Capture the cell that displays the provided text and extract its [x, y] central coordinate. 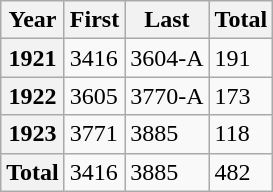
173 [241, 96]
1922 [33, 96]
1921 [33, 58]
1923 [33, 134]
3605 [94, 96]
Year [33, 20]
118 [241, 134]
3771 [94, 134]
Last [167, 20]
191 [241, 58]
3770-A [167, 96]
3604-A [167, 58]
482 [241, 172]
First [94, 20]
